Scan for the cell matching the given text and deliver its (X, Y) coordinate at center. 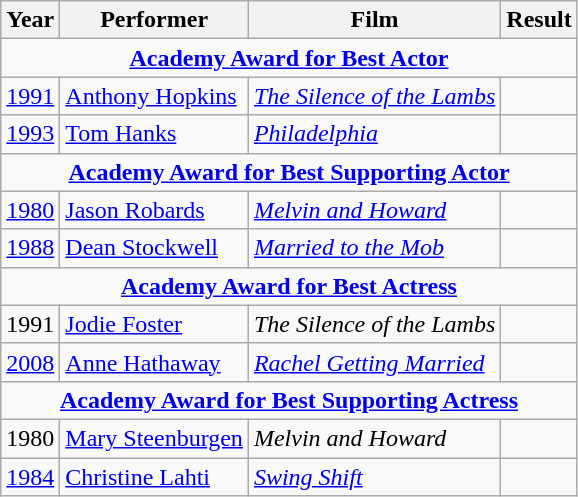
1988 (30, 248)
Jason Robards (154, 210)
Performer (154, 20)
1993 (30, 134)
Academy Award for Best Actress (289, 286)
Tom Hanks (154, 134)
Christine Lahti (154, 477)
Year (30, 20)
Rachel Getting Married (374, 362)
Dean Stockwell (154, 248)
Anne Hathaway (154, 362)
Mary Steenburgen (154, 438)
Academy Award for Best Supporting Actor (289, 172)
Anthony Hopkins (154, 96)
Philadelphia (374, 134)
Swing Shift (374, 477)
Jodie Foster (154, 324)
Academy Award for Best Supporting Actress (289, 400)
Film (374, 20)
Academy Award for Best Actor (289, 58)
2008 (30, 362)
Married to the Mob (374, 248)
1984 (30, 477)
Result (539, 20)
